Locate the cell with the specified text and output its [X, Y] center coordinate. 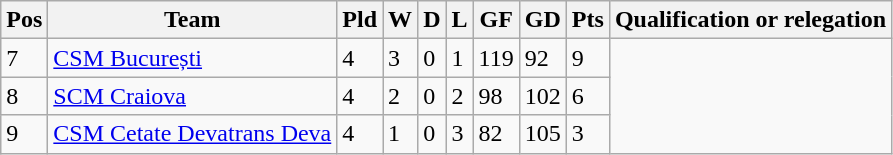
8 [24, 96]
GF [496, 20]
102 [542, 96]
Pld [360, 20]
105 [542, 134]
119 [496, 58]
92 [542, 58]
GD [542, 20]
Team [192, 20]
CSM București [192, 58]
Qualification or relegation [750, 20]
CSM Cetate Devatrans Deva [192, 134]
L [460, 20]
6 [588, 96]
82 [496, 134]
Pts [588, 20]
SCM Craiova [192, 96]
98 [496, 96]
D [432, 20]
7 [24, 58]
Pos [24, 20]
W [400, 20]
